Extract the (X, Y) coordinate from the center of the cell holding the provided text.  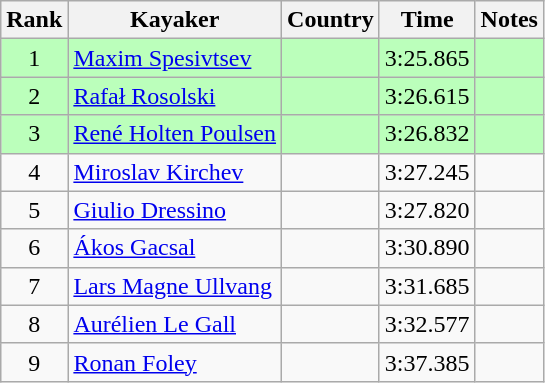
3:30.890 (427, 248)
Ronan Foley (175, 362)
3:27.820 (427, 210)
7 (34, 286)
Aurélien Le Gall (175, 324)
3:31.685 (427, 286)
3:37.385 (427, 362)
3:26.615 (427, 96)
Rafał Rosolski (175, 96)
Miroslav Kirchev (175, 172)
5 (34, 210)
9 (34, 362)
2 (34, 96)
3 (34, 134)
Giulio Dressino (175, 210)
3:27.245 (427, 172)
Notes (509, 20)
1 (34, 58)
3:25.865 (427, 58)
8 (34, 324)
Lars Magne Ullvang (175, 286)
Time (427, 20)
Kayaker (175, 20)
4 (34, 172)
3:32.577 (427, 324)
Rank (34, 20)
René Holten Poulsen (175, 134)
Maxim Spesivtsev (175, 58)
6 (34, 248)
Country (331, 20)
3:26.832 (427, 134)
Ákos Gacsal (175, 248)
